Return (x, y) of the center of cell containing provided text 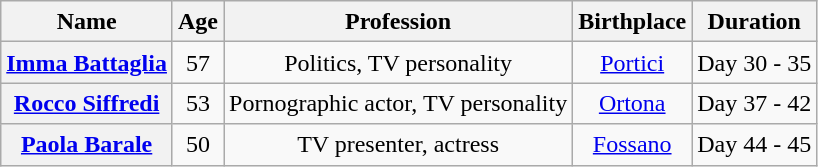
Rocco Siffredi (87, 104)
Portici (632, 62)
Name (87, 22)
Paola Barale (87, 144)
57 (198, 62)
Day 37 - 42 (754, 104)
Day 30 - 35 (754, 62)
Imma Battaglia (87, 62)
53 (198, 104)
Fossano (632, 144)
Profession (398, 22)
Day 44 - 45 (754, 144)
Ortona (632, 104)
Politics, TV personality (398, 62)
TV presenter, actress (398, 144)
Pornographic actor, TV personality (398, 104)
Birthplace (632, 22)
Age (198, 22)
Duration (754, 22)
50 (198, 144)
